Pinpoint the cell where the given text exists, returning its [X, Y] midpoint coordinate. 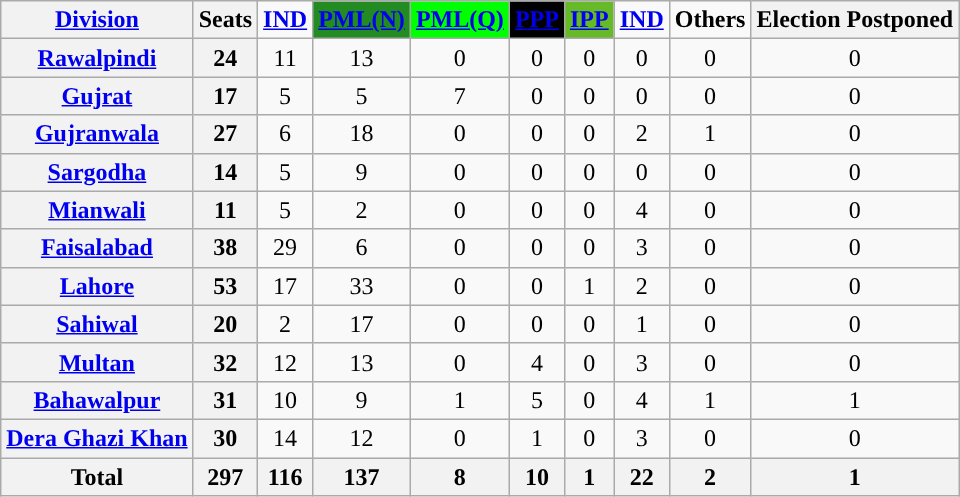
31 [225, 400]
PML(Q) [460, 20]
30 [225, 438]
Sahiwal [97, 324]
38 [225, 248]
22 [642, 477]
297 [225, 477]
Division [97, 20]
IPP [589, 20]
32 [225, 362]
7 [460, 96]
24 [225, 58]
Seats [225, 20]
Rawalpindi [97, 58]
Gujranwala [97, 134]
137 [362, 477]
27 [225, 134]
Total [97, 477]
Bahawalpur [97, 400]
8 [460, 477]
Dera Ghazi Khan [97, 438]
Faisalabad [97, 248]
Mianwali [97, 210]
PML(N) [362, 20]
Gujrat [97, 96]
116 [286, 477]
33 [362, 286]
29 [286, 248]
Others [710, 20]
PPP [536, 20]
Sargodha [97, 172]
Lahore [97, 286]
Multan [97, 362]
Election Postponed [855, 20]
18 [362, 134]
20 [225, 324]
53 [225, 286]
